Locate the cell with the specified text and output its [x, y] center coordinate. 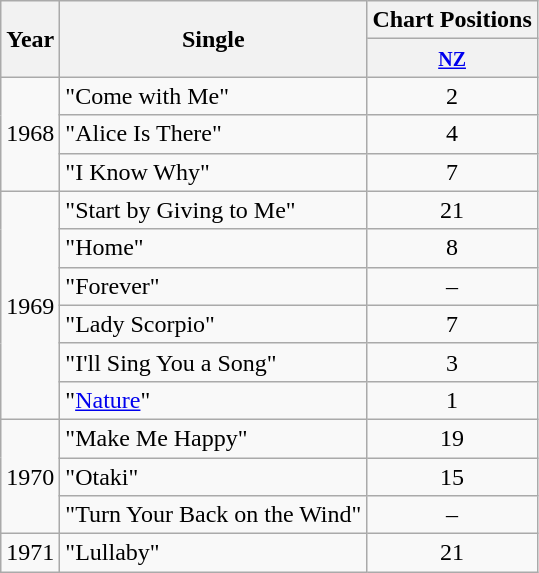
"Nature" [214, 400]
"Come with Me" [214, 96]
"Start by Giving to Me" [214, 210]
1970 [30, 476]
19 [452, 438]
15 [452, 477]
1971 [30, 553]
Year [30, 39]
"Alice Is There" [214, 134]
"I Know Why" [214, 172]
"Otaki" [214, 477]
1969 [30, 305]
"Lullaby" [214, 553]
1 [452, 400]
1968 [30, 134]
4 [452, 134]
"Forever" [214, 286]
"Lady Scorpio" [214, 324]
"Home" [214, 248]
"Turn Your Back on the Wind" [214, 515]
3 [452, 362]
2 [452, 96]
Single [214, 39]
"I'll Sing You a Song" [214, 362]
Chart Positions [452, 20]
"Make Me Happy" [214, 438]
NZ [452, 58]
8 [452, 248]
